Output the (x, y) coordinate of the center of the cell containing the given text.  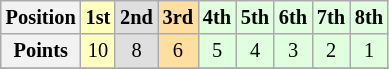
Position (41, 17)
7th (331, 17)
6 (178, 51)
6th (293, 17)
3rd (178, 17)
2nd (136, 17)
4th (217, 17)
Points (41, 51)
1 (369, 51)
5 (217, 51)
8th (369, 17)
1st (98, 17)
8 (136, 51)
4 (255, 51)
2 (331, 51)
10 (98, 51)
5th (255, 17)
3 (293, 51)
